Output the [X, Y] coordinate of the center of the cell containing the given text.  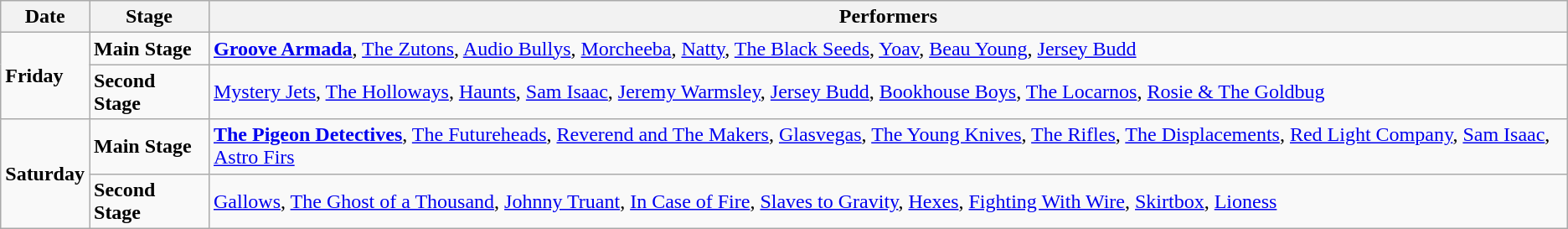
Date [45, 17]
Stage [149, 17]
Saturday [45, 174]
Groove Armada, The Zutons, Audio Bullys, Morcheeba, Natty, The Black Seeds, Yoav, Beau Young, Jersey Budd [888, 49]
Mystery Jets, The Holloways, Haunts, Sam Isaac, Jeremy Warmsley, Jersey Budd, Bookhouse Boys, The Locarnos, Rosie & The Goldbug [888, 92]
Gallows, The Ghost of a Thousand, Johnny Truant, In Case of Fire, Slaves to Gravity, Hexes, Fighting With Wire, Skirtbox, Lioness [888, 201]
Performers [888, 17]
Friday [45, 75]
